Extract the [x, y] coordinate from the center of the cell holding the provided text.  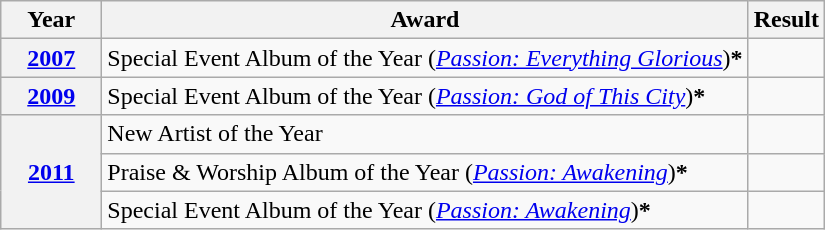
Award [425, 20]
2007 [52, 58]
Year [52, 20]
2009 [52, 96]
Praise & Worship Album of the Year (Passion: Awakening)* [425, 172]
Special Event Album of the Year (Passion: Awakening)* [425, 210]
Special Event Album of the Year (Passion: Everything Glorious)* [425, 58]
New Artist of the Year [425, 134]
Special Event Album of the Year (Passion: God of This City)* [425, 96]
2011 [52, 172]
Result [786, 20]
